Scan for the cell matching the given text and deliver its [x, y] coordinate at center. 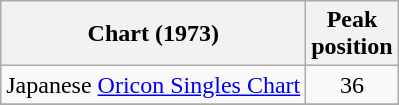
Chart (1973) [154, 34]
Peakposition [352, 34]
36 [352, 85]
Japanese Oricon Singles Chart [154, 85]
